From the cell containing the given text, extract its center point as (X, Y) coordinate. 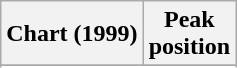
Chart (1999) (72, 34)
Peakposition (189, 34)
